Provide the [X, Y] coordinate of the cell's center where the given text is located.  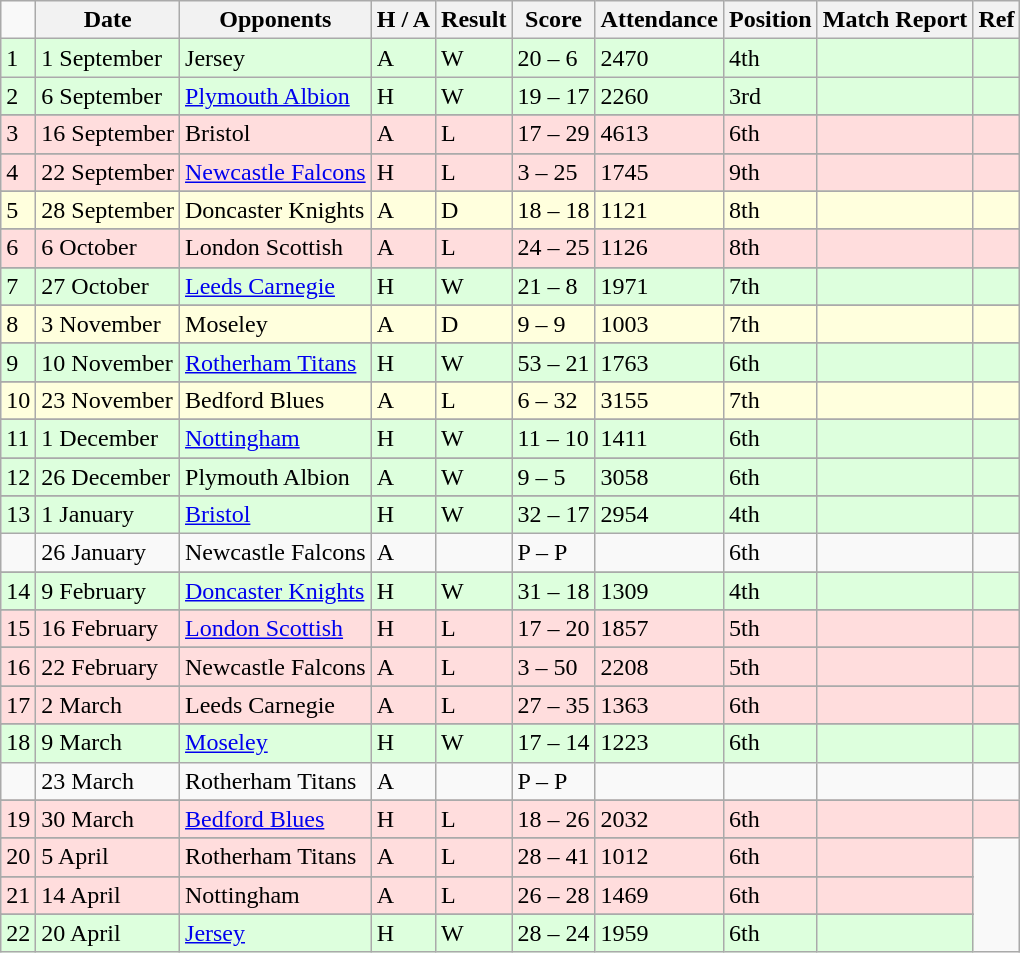
17 [18, 705]
4 [18, 172]
9 March [108, 743]
3 November [108, 324]
13 [18, 515]
31 – 18 [554, 591]
21 [18, 895]
26 – 28 [554, 895]
12 [18, 477]
7 [18, 286]
14 [18, 591]
17 – 29 [554, 134]
1121 [659, 210]
30 March [108, 819]
3 – 25 [554, 172]
1126 [659, 248]
3rd [770, 96]
3155 [659, 400]
8 [18, 324]
Attendance [659, 20]
11 [18, 438]
9th [770, 172]
5 [18, 210]
27 October [108, 286]
1745 [659, 172]
Match Report [895, 20]
17 – 14 [554, 743]
20 [18, 857]
20 – 6 [554, 58]
1857 [659, 629]
2032 [659, 819]
2470 [659, 58]
53 – 21 [554, 362]
26 January [108, 553]
3 – 50 [554, 667]
11 – 10 [554, 438]
1223 [659, 743]
1763 [659, 362]
26 December [108, 477]
4613 [659, 134]
2 [18, 96]
Score [554, 20]
2 March [108, 705]
3 [18, 134]
1 [18, 58]
9 February [108, 591]
2208 [659, 667]
27 – 35 [554, 705]
2954 [659, 515]
Result [474, 20]
20 April [108, 933]
28 – 24 [554, 933]
1 January [108, 515]
24 – 25 [554, 248]
15 [18, 629]
19 [18, 819]
14 April [108, 895]
22 [18, 933]
10 [18, 400]
Position [770, 20]
18 – 18 [554, 210]
19 – 17 [554, 96]
32 – 17 [554, 515]
1469 [659, 895]
3058 [659, 477]
28 September [108, 210]
16 [18, 667]
5 April [108, 857]
Date [108, 20]
16 February [108, 629]
21 – 8 [554, 286]
17 – 20 [554, 629]
1363 [659, 705]
22 September [108, 172]
18 – 26 [554, 819]
Ref [996, 20]
2260 [659, 96]
1003 [659, 324]
1 December [108, 438]
1012 [659, 857]
22 February [108, 667]
10 November [108, 362]
H / A [403, 20]
1411 [659, 438]
9 – 5 [554, 477]
1 September [108, 58]
Opponents [276, 20]
6 October [108, 248]
6 September [108, 96]
18 [18, 743]
1959 [659, 933]
6 [18, 248]
1971 [659, 286]
9 – 9 [554, 324]
1309 [659, 591]
16 September [108, 134]
23 March [108, 781]
28 – 41 [554, 857]
9 [18, 362]
6 – 32 [554, 400]
23 November [108, 400]
